Scan for the cell matching the given text and deliver its [X, Y] coordinate at center. 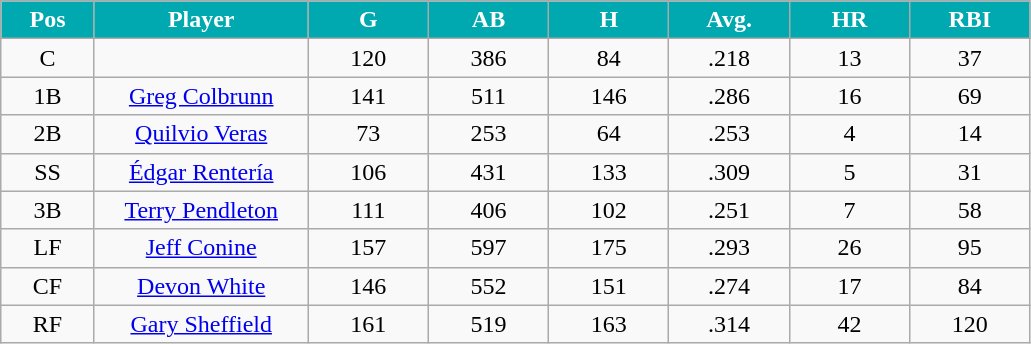
42 [849, 324]
253 [488, 134]
RF [48, 324]
AB [488, 20]
7 [849, 210]
163 [609, 324]
Pos [48, 20]
519 [488, 324]
RBI [970, 20]
G [368, 20]
386 [488, 58]
73 [368, 134]
151 [609, 286]
95 [970, 248]
Édgar Rentería [201, 172]
16 [849, 96]
37 [970, 58]
14 [970, 134]
Avg. [729, 20]
SS [48, 172]
141 [368, 96]
H [609, 20]
.314 [729, 324]
.274 [729, 286]
LF [48, 248]
64 [609, 134]
Terry Pendleton [201, 210]
431 [488, 172]
4 [849, 134]
26 [849, 248]
13 [849, 58]
.293 [729, 248]
1B [48, 96]
Devon White [201, 286]
175 [609, 248]
58 [970, 210]
511 [488, 96]
.251 [729, 210]
Quilvio Veras [201, 134]
.309 [729, 172]
17 [849, 286]
5 [849, 172]
.253 [729, 134]
.218 [729, 58]
157 [368, 248]
2B [48, 134]
69 [970, 96]
Gary Sheffield [201, 324]
Player [201, 20]
.286 [729, 96]
C [48, 58]
161 [368, 324]
102 [609, 210]
3B [48, 210]
597 [488, 248]
111 [368, 210]
CF [48, 286]
406 [488, 210]
Jeff Conine [201, 248]
552 [488, 286]
133 [609, 172]
31 [970, 172]
HR [849, 20]
106 [368, 172]
Greg Colbrunn [201, 96]
